From the cell containing the given text, extract its center point as (x, y) coordinate. 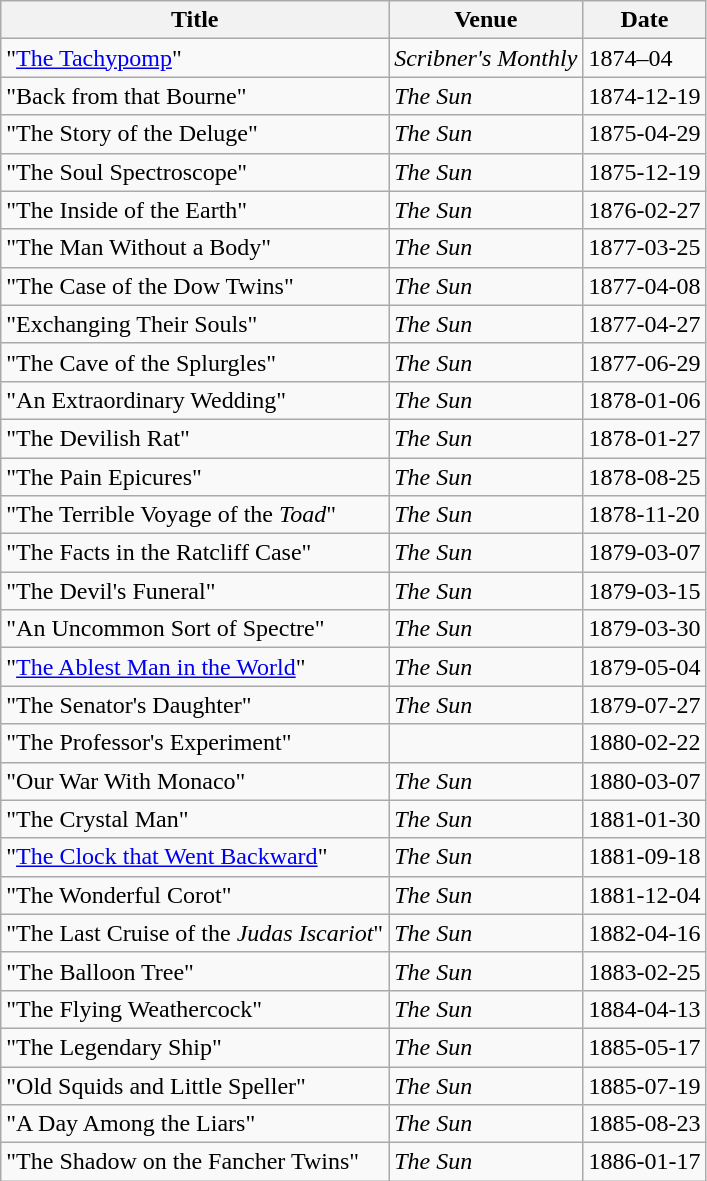
"Our War With Monaco" (195, 781)
"The Wonderful Corot" (195, 895)
"The Devilish Rat" (195, 438)
1881-01-30 (644, 819)
1877-03-25 (644, 248)
Scribner's Monthly (486, 58)
1885-08-23 (644, 1124)
Date (644, 20)
1877-04-27 (644, 324)
1881-12-04 (644, 895)
1877-06-29 (644, 362)
"The Clock that Went Backward" (195, 857)
"Back from that Bourne" (195, 96)
1880-02-22 (644, 743)
1878-01-06 (644, 400)
1879-03-15 (644, 591)
"The Flying Weathercock" (195, 1009)
"The Ablest Man in the World" (195, 667)
"The Shadow on the Fancher Twins" (195, 1162)
"The Man Without a Body" (195, 248)
"The Case of the Dow Twins" (195, 286)
"The Senator's Daughter" (195, 705)
"The Last Cruise of the Judas Iscariot" (195, 933)
1877-04-08 (644, 286)
1884-04-13 (644, 1009)
1878-01-27 (644, 438)
"The Cave of the Splurgles" (195, 362)
"The Inside of the Earth" (195, 210)
Venue (486, 20)
1882-04-16 (644, 933)
"An Uncommon Sort of Spectre" (195, 629)
1878-08-25 (644, 477)
1880-03-07 (644, 781)
"The Professor's Experiment" (195, 743)
1875-04-29 (644, 134)
1878-11-20 (644, 515)
"The Facts in the Ratcliff Case" (195, 553)
1885-07-19 (644, 1085)
1886-01-17 (644, 1162)
1879-07-27 (644, 705)
1885-05-17 (644, 1047)
1875-12-19 (644, 172)
"The Crystal Man" (195, 819)
"A Day Among the Liars" (195, 1124)
"Old Squids and Little Speller" (195, 1085)
1883-02-25 (644, 971)
"The Devil's Funeral" (195, 591)
1879-03-07 (644, 553)
1881-09-18 (644, 857)
1876-02-27 (644, 210)
1879-05-04 (644, 667)
"The Tachypomp" (195, 58)
1879-03-30 (644, 629)
"The Soul Spectroscope" (195, 172)
"The Pain Epicures" (195, 477)
"Exchanging Their Souls" (195, 324)
"The Balloon Tree" (195, 971)
1874-12-19 (644, 96)
"The Legendary Ship" (195, 1047)
"The Terrible Voyage of the Toad" (195, 515)
Title (195, 20)
"An Extraordinary Wedding" (195, 400)
"The Story of the Deluge" (195, 134)
1874–04 (644, 58)
